For the text-containing cell, return its midpoint in (x, y) coordinate format. 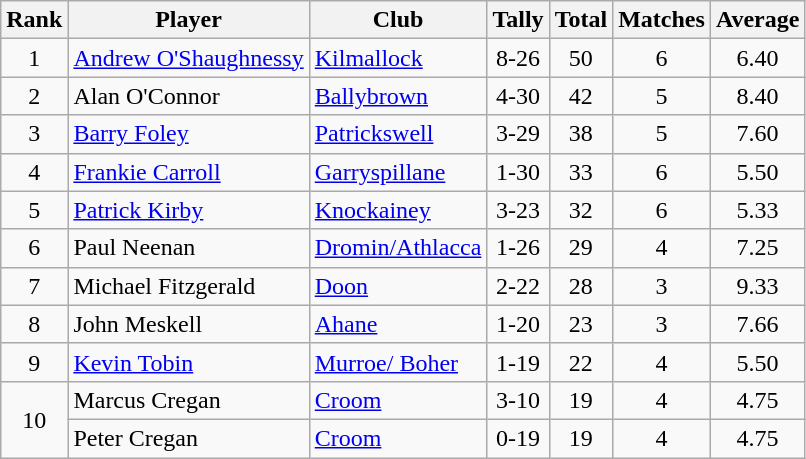
Garryspillane (398, 172)
Ahane (398, 324)
1-30 (518, 172)
Club (398, 20)
Patrickswell (398, 134)
3-29 (518, 134)
Total (581, 20)
33 (581, 172)
Tally (518, 20)
Peter Cregan (188, 438)
Patrick Kirby (188, 210)
5.33 (758, 210)
32 (581, 210)
7 (34, 286)
Andrew O'Shaughnessy (188, 58)
Matches (662, 20)
6.40 (758, 58)
28 (581, 286)
23 (581, 324)
1 (34, 58)
9 (34, 362)
Michael Fitzgerald (188, 286)
38 (581, 134)
Doon (398, 286)
Knockainey (398, 210)
Ballybrown (398, 96)
7.66 (758, 324)
22 (581, 362)
Murroe/ Boher (398, 362)
8-26 (518, 58)
Barry Foley (188, 134)
Rank (34, 20)
3-23 (518, 210)
8 (34, 324)
Kevin Tobin (188, 362)
Marcus Cregan (188, 400)
4-30 (518, 96)
2-22 (518, 286)
42 (581, 96)
Dromin/Athlacca (398, 248)
10 (34, 419)
Frankie Carroll (188, 172)
1-19 (518, 362)
9.33 (758, 286)
Alan O'Connor (188, 96)
John Meskell (188, 324)
7.25 (758, 248)
8.40 (758, 96)
1-26 (518, 248)
1-20 (518, 324)
Paul Neenan (188, 248)
0-19 (518, 438)
Kilmallock (398, 58)
7.60 (758, 134)
Average (758, 20)
3-10 (518, 400)
2 (34, 96)
50 (581, 58)
Player (188, 20)
29 (581, 248)
